Provide the (x, y) coordinate of the cell's center where the given text is located.  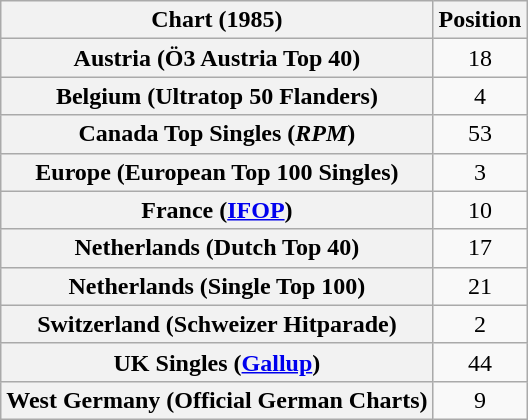
21 (480, 286)
Netherlands (Dutch Top 40) (217, 248)
2 (480, 324)
UK Singles (Gallup) (217, 362)
Canada Top Singles (RPM) (217, 134)
18 (480, 58)
Switzerland (Schweizer Hitparade) (217, 324)
10 (480, 210)
Europe (European Top 100 Singles) (217, 172)
9 (480, 400)
4 (480, 96)
Position (480, 20)
France (IFOP) (217, 210)
Netherlands (Single Top 100) (217, 286)
Austria (Ö3 Austria Top 40) (217, 58)
Chart (1985) (217, 20)
17 (480, 248)
West Germany (Official German Charts) (217, 400)
3 (480, 172)
53 (480, 134)
Belgium (Ultratop 50 Flanders) (217, 96)
44 (480, 362)
